Find where the given text appears and provide that cell's center as (X, Y) coordinate. 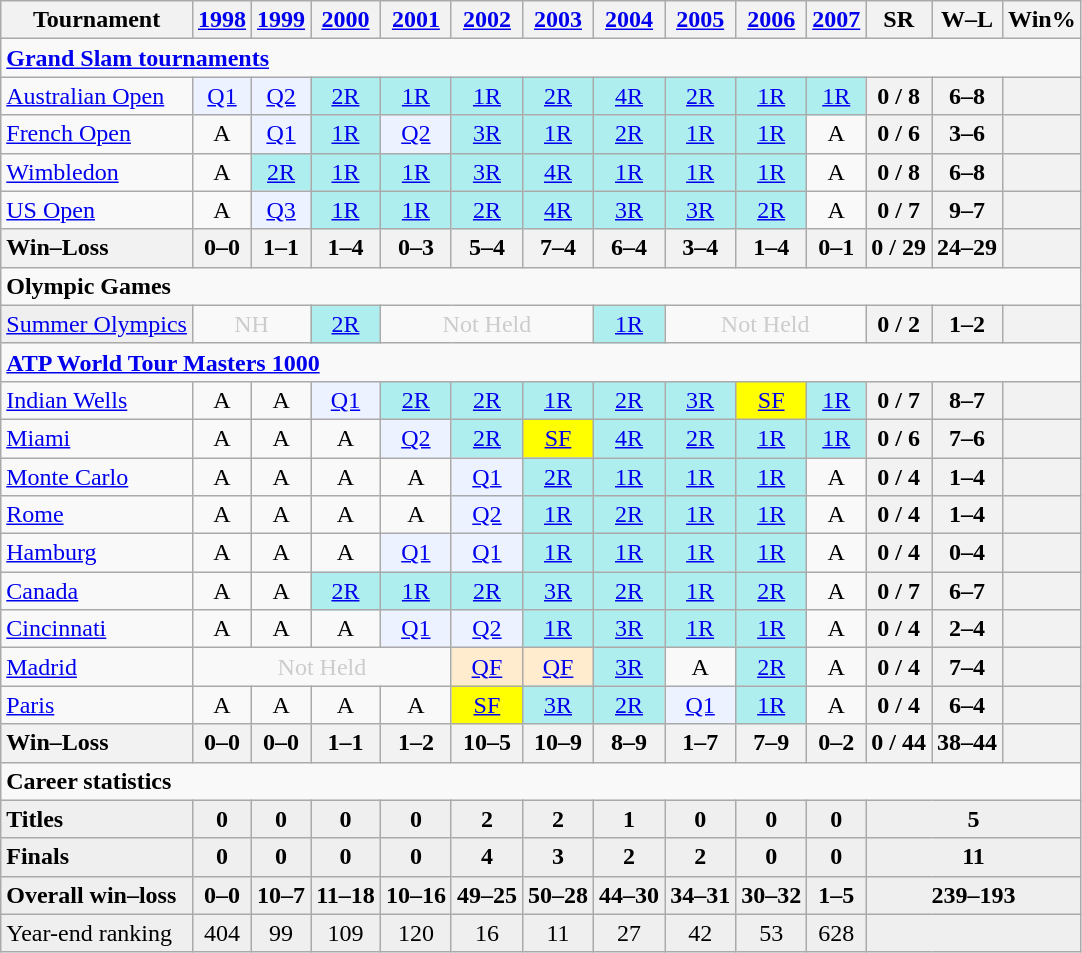
0 / 44 (899, 743)
0 / 29 (899, 248)
Cincinnati (97, 629)
Canada (97, 591)
1–5 (836, 895)
Win% (1042, 20)
34–31 (700, 895)
50–28 (558, 895)
2007 (836, 20)
2000 (346, 20)
US Open (97, 210)
Career statistics (541, 781)
16 (486, 933)
2001 (416, 20)
Hamburg (97, 553)
Rome (97, 515)
10–16 (416, 895)
239–193 (974, 895)
8–7 (968, 400)
2005 (700, 20)
W–L (968, 20)
5–4 (486, 248)
0–4 (968, 553)
Overall win–loss (97, 895)
Olympic Games (541, 286)
0–3 (416, 248)
7–6 (968, 438)
30–32 (772, 895)
5 (974, 819)
Q3 (282, 210)
1998 (222, 20)
404 (222, 933)
109 (346, 933)
3 (558, 857)
10–7 (282, 895)
2002 (486, 20)
7–9 (772, 743)
2003 (558, 20)
Year-end ranking (97, 933)
Finals (97, 857)
10–9 (558, 743)
Monte Carlo (97, 477)
ATP World Tour Masters 1000 (541, 362)
10–5 (486, 743)
Indian Wells (97, 400)
628 (836, 933)
Miami (97, 438)
4 (486, 857)
49–25 (486, 895)
3–6 (968, 134)
2004 (630, 20)
0 / 2 (899, 324)
99 (282, 933)
6–7 (968, 591)
120 (416, 933)
1–7 (700, 743)
0–1 (836, 248)
Titles (97, 819)
1 (630, 819)
44–30 (630, 895)
3–4 (700, 248)
Madrid (97, 667)
NH (251, 324)
2006 (772, 20)
Tournament (97, 20)
Wimbledon (97, 172)
8–9 (630, 743)
French Open (97, 134)
38–44 (968, 743)
2–4 (968, 629)
42 (700, 933)
Summer Olympics (97, 324)
Grand Slam tournaments (541, 58)
Paris (97, 705)
1999 (282, 20)
53 (772, 933)
Australian Open (97, 96)
0–2 (836, 743)
11–18 (346, 895)
SR (899, 20)
24–29 (968, 248)
9–7 (968, 210)
27 (630, 933)
